Return [X, Y] of the center of cell containing provided text 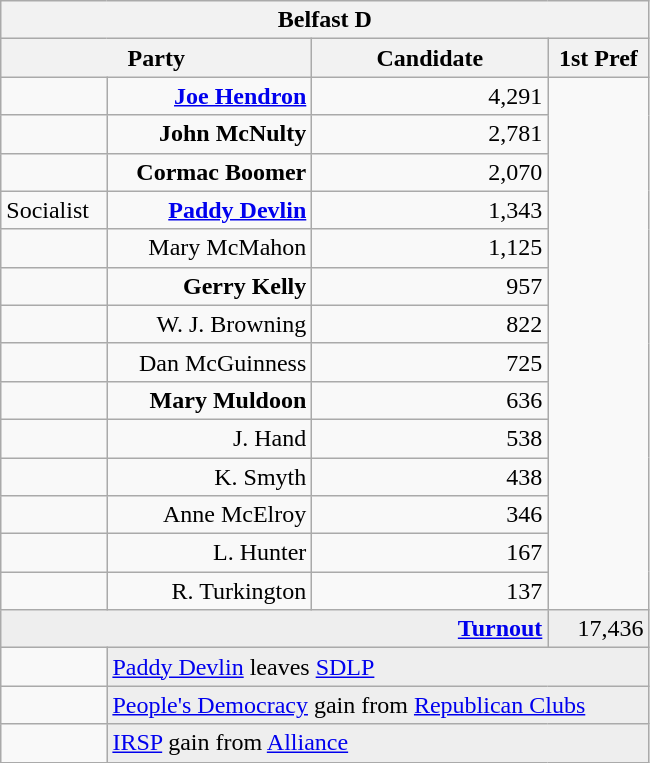
Socialist [54, 210]
725 [430, 362]
346 [430, 515]
1,125 [430, 248]
Candidate [430, 58]
Party [156, 58]
Dan McGuinness [210, 362]
438 [430, 477]
Belfast D [325, 20]
L. Hunter [210, 553]
K. Smyth [210, 477]
John McNulty [210, 134]
1st Pref [598, 58]
Mary McMahon [210, 248]
17,436 [598, 629]
2,781 [430, 134]
R. Turkington [210, 591]
W. J. Browning [210, 324]
4,291 [430, 96]
2,070 [430, 172]
957 [430, 286]
Cormac Boomer [210, 172]
Gerry Kelly [210, 286]
Mary Muldoon [210, 400]
Anne McElroy [210, 515]
J. Hand [210, 438]
167 [430, 553]
137 [430, 591]
Joe Hendron [210, 96]
People's Democracy gain from Republican Clubs [378, 705]
538 [430, 438]
Paddy Devlin [210, 210]
IRSP gain from Alliance [378, 743]
Paddy Devlin leaves SDLP [378, 667]
636 [430, 400]
Turnout [274, 629]
822 [430, 324]
1,343 [430, 210]
